Determine the [X, Y] coordinate at the center of the cell enclosing the given text.  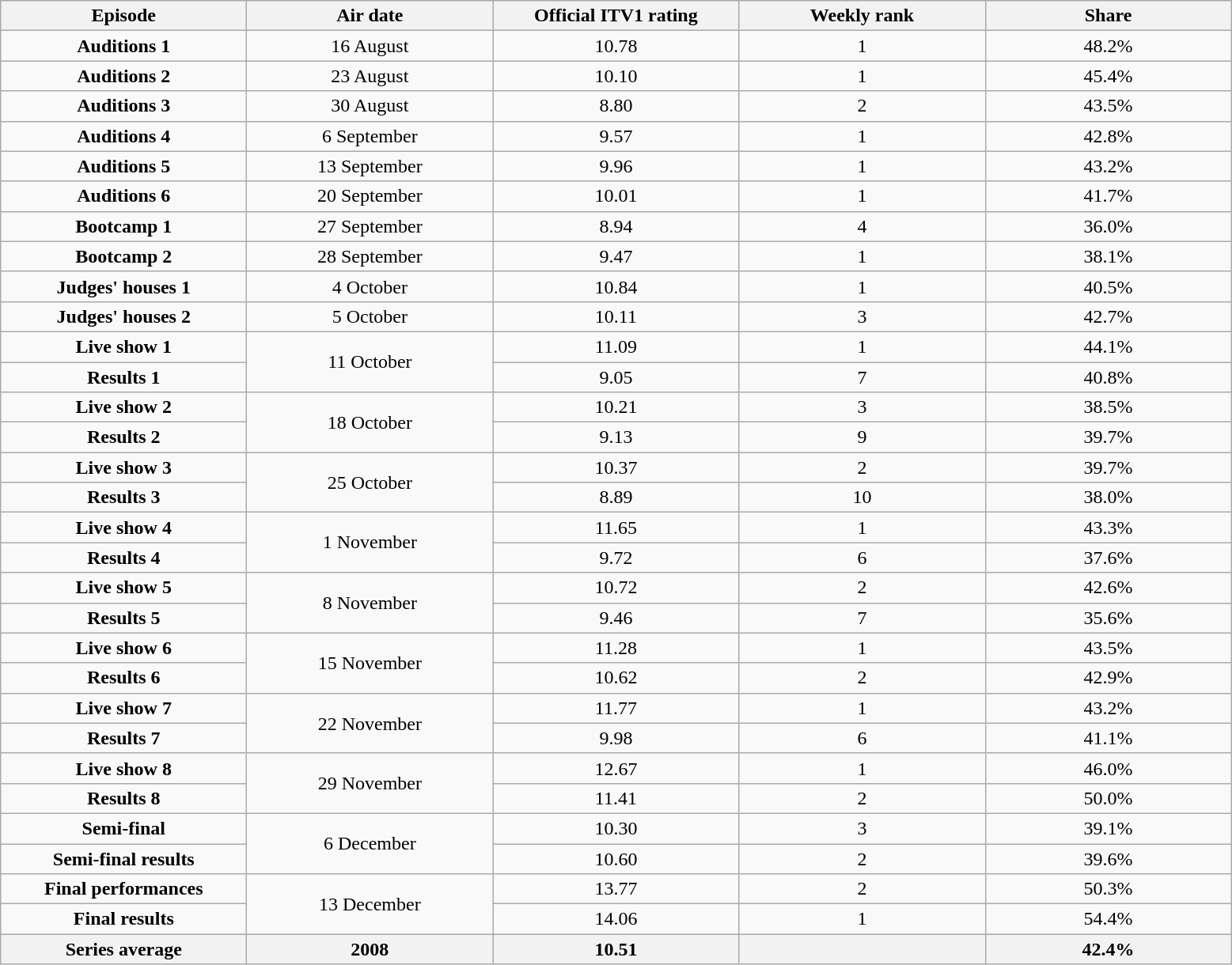
39.1% [1108, 828]
Results 8 [123, 798]
10.62 [616, 678]
36.0% [1108, 226]
13 September [370, 166]
40.8% [1108, 377]
Official ITV1 rating [616, 16]
Semi-final [123, 828]
Auditions 1 [123, 46]
Live show 5 [123, 588]
10.30 [616, 828]
Series average [123, 949]
11.41 [616, 798]
10.51 [616, 949]
Live show 3 [123, 467]
23 August [370, 76]
15 November [370, 663]
Auditions 2 [123, 76]
25 October [370, 482]
Results 4 [123, 558]
44.1% [1108, 346]
Bootcamp 2 [123, 256]
Final results [123, 919]
Weekly rank [862, 16]
Final performances [123, 889]
42.9% [1108, 678]
8.94 [616, 226]
10.72 [616, 588]
Live show 4 [123, 528]
1 November [370, 543]
Results 6 [123, 678]
Episode [123, 16]
11.09 [616, 346]
40.5% [1108, 286]
54.4% [1108, 919]
4 [862, 226]
2008 [370, 949]
18 October [370, 422]
11.65 [616, 528]
9.47 [616, 256]
9.72 [616, 558]
38.0% [1108, 498]
10.60 [616, 858]
16 August [370, 46]
10.11 [616, 316]
4 October [370, 286]
Results 3 [123, 498]
29 November [370, 783]
9.57 [616, 136]
8.80 [616, 106]
48.2% [1108, 46]
8.89 [616, 498]
8 November [370, 603]
11.77 [616, 708]
Results 7 [123, 738]
11 October [370, 361]
Judges' houses 1 [123, 286]
22 November [370, 723]
Results 2 [123, 437]
38.1% [1108, 256]
6 December [370, 843]
Auditions 3 [123, 106]
Live show 8 [123, 768]
Air date [370, 16]
42.7% [1108, 316]
13.77 [616, 889]
10.10 [616, 76]
Auditions 4 [123, 136]
Judges' houses 2 [123, 316]
9.98 [616, 738]
Results 5 [123, 618]
38.5% [1108, 407]
43.3% [1108, 528]
10.37 [616, 467]
Auditions 6 [123, 196]
Auditions 5 [123, 166]
Semi-final results [123, 858]
30 August [370, 106]
9.96 [616, 166]
9.13 [616, 437]
35.6% [1108, 618]
9.46 [616, 618]
Share [1108, 16]
Results 1 [123, 377]
37.6% [1108, 558]
42.6% [1108, 588]
10.78 [616, 46]
20 September [370, 196]
5 October [370, 316]
10.01 [616, 196]
9 [862, 437]
46.0% [1108, 768]
45.4% [1108, 76]
Live show 2 [123, 407]
12.67 [616, 768]
Bootcamp 1 [123, 226]
Live show 7 [123, 708]
42.4% [1108, 949]
14.06 [616, 919]
41.1% [1108, 738]
41.7% [1108, 196]
10.21 [616, 407]
39.6% [1108, 858]
11.28 [616, 648]
6 September [370, 136]
10.84 [616, 286]
9.05 [616, 377]
50.3% [1108, 889]
Live show 6 [123, 648]
27 September [370, 226]
Live show 1 [123, 346]
50.0% [1108, 798]
42.8% [1108, 136]
10 [862, 498]
28 September [370, 256]
13 December [370, 904]
